Locate the cell with the specified text and output its [X, Y] center coordinate. 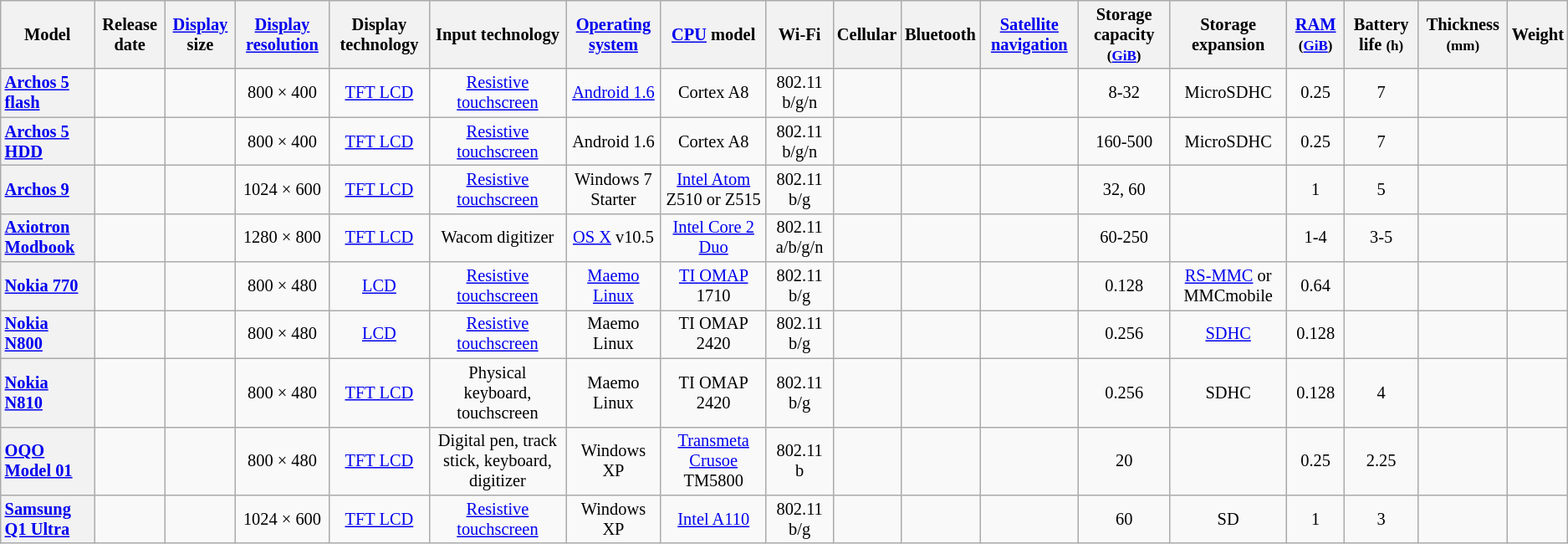
Release date [130, 34]
3 [1381, 519]
Display size [201, 34]
Axiotron Modbook [48, 238]
32, 60 [1124, 189]
0.64 [1316, 286]
802.11 a/b/g/n [799, 238]
RS-MMC or MMCmobile [1228, 286]
Windows 7 Starter [614, 189]
Digital pen, track stick, keyboard, digitizer [498, 461]
Display resolution [282, 34]
Model [48, 34]
160-500 [1124, 141]
RAM (GiB) [1316, 34]
1-4 [1316, 238]
Satellite navigation [1029, 34]
802.11 b [799, 461]
Intel A110 [713, 519]
Bluetooth [940, 34]
Archos 9 [48, 189]
Thickness (mm) [1463, 34]
Weight [1538, 34]
1280 × 800 [282, 238]
Nokia N810 [48, 393]
Intel Atom Z510 or Z515 [713, 189]
CPU model [713, 34]
Storage expansion [1228, 34]
Wi-Fi [799, 34]
OQO Model 01 [48, 461]
2.25 [1381, 461]
Archos 5 HDD [48, 141]
Wacom digitizer [498, 238]
Storage capacity (GiB) [1124, 34]
Operating system [614, 34]
Battery life (h) [1381, 34]
TI OMAP 1710 [713, 286]
Archos 5 flash [48, 93]
8-32 [1124, 93]
4 [1381, 393]
Physical keyboard, touchscreen [498, 393]
Transmeta Crusoe TM5800 [713, 461]
Nokia N800 [48, 334]
Samsung Q1 Ultra [48, 519]
60 [1124, 519]
Intel Core 2 Duo [713, 238]
Input technology [498, 34]
3-5 [1381, 238]
20 [1124, 461]
Display technology [380, 34]
Cellular [866, 34]
SD [1228, 519]
Nokia 770 [48, 286]
5 [1381, 189]
60-250 [1124, 238]
OS X v10.5 [614, 238]
